Provide the (X, Y) coordinate of the cell's center where the given text is located.  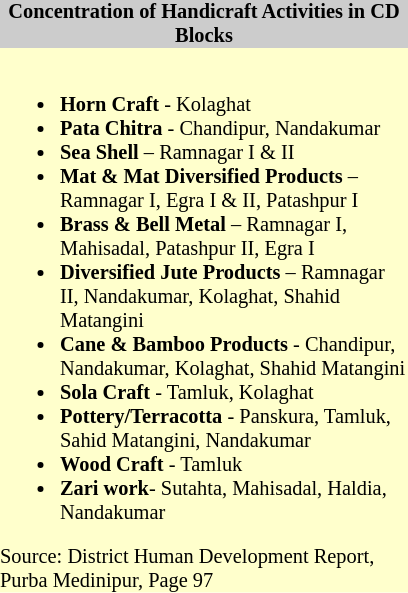
Concentration of Handicraft Activities in CD Blocks (204, 24)
